Scan for the cell matching the given text and deliver its (X, Y) coordinate at center. 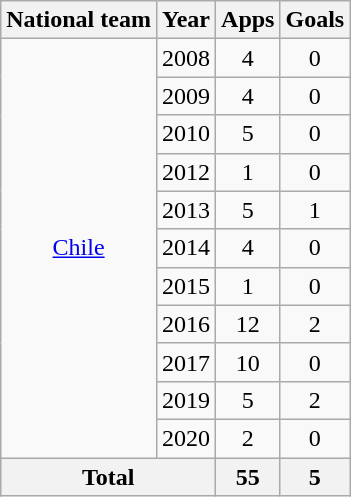
Goals (315, 20)
Year (186, 20)
2014 (186, 248)
2015 (186, 286)
2013 (186, 210)
National team (79, 20)
2017 (186, 362)
10 (248, 362)
Apps (248, 20)
2010 (186, 134)
2012 (186, 172)
2020 (186, 438)
Chile (79, 248)
Total (108, 477)
2008 (186, 58)
2019 (186, 400)
2009 (186, 96)
12 (248, 324)
2016 (186, 324)
55 (248, 477)
